Detect which cell encompasses the target text, then output its (x, y) center coordinate. 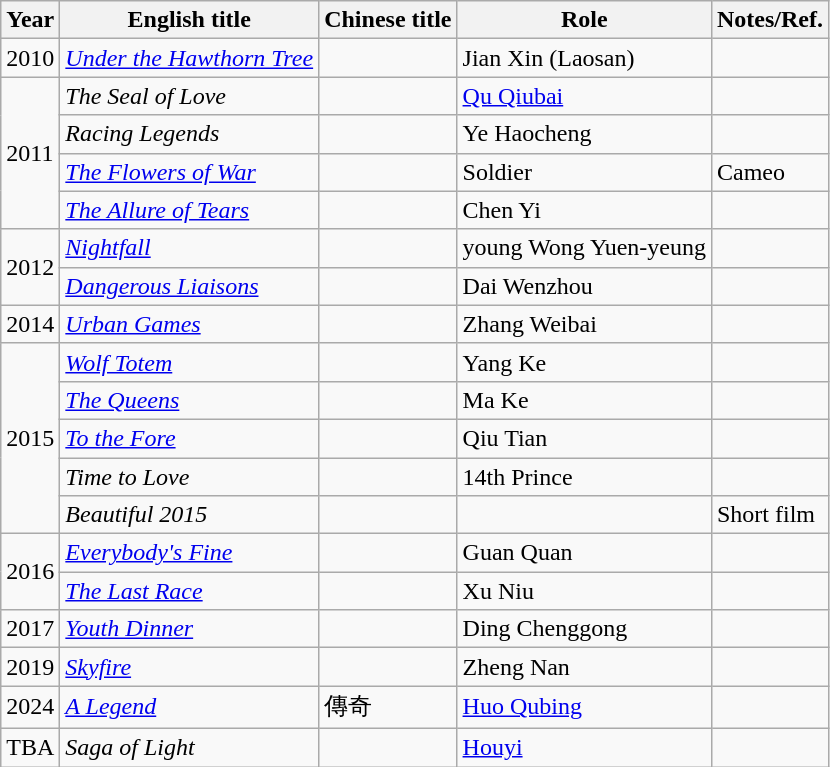
The Last Race (190, 591)
2024 (30, 708)
Dangerous Liaisons (190, 286)
Huo Qubing (584, 708)
Ding Chenggong (584, 629)
Soldier (584, 172)
2010 (30, 58)
Short film (770, 515)
2014 (30, 324)
Chinese title (388, 20)
Zheng Nan (584, 667)
The Seal of Love (190, 96)
Saga of Light (190, 747)
Chen Yi (584, 210)
2019 (30, 667)
Dai Wenzhou (584, 286)
The Allure of Tears (190, 210)
Cameo (770, 172)
The Queens (190, 400)
Notes/Ref. (770, 20)
Role (584, 20)
Ma Ke (584, 400)
The Flowers of War (190, 172)
Youth Dinner (190, 629)
Zhang Weibai (584, 324)
Racing Legends (190, 134)
2011 (30, 153)
Beautiful 2015 (190, 515)
Time to Love (190, 477)
Everybody's Fine (190, 553)
Wolf Totem (190, 362)
English title (190, 20)
young Wong Yuen-yeung (584, 248)
Houyi (584, 747)
Ye Haocheng (584, 134)
Under the Hawthorn Tree (190, 58)
Yang Ke (584, 362)
Guan Quan (584, 553)
傳奇 (388, 708)
2017 (30, 629)
Skyfire (190, 667)
Qu Qiubai (584, 96)
Xu Niu (584, 591)
A Legend (190, 708)
Urban Games (190, 324)
Qiu Tian (584, 438)
TBA (30, 747)
14th Prince (584, 477)
To the Fore (190, 438)
2012 (30, 267)
Nightfall (190, 248)
Jian Xin (Laosan) (584, 58)
2016 (30, 572)
Year (30, 20)
2015 (30, 438)
